Determine the [x, y] coordinate at the center of the cell enclosing the given text.  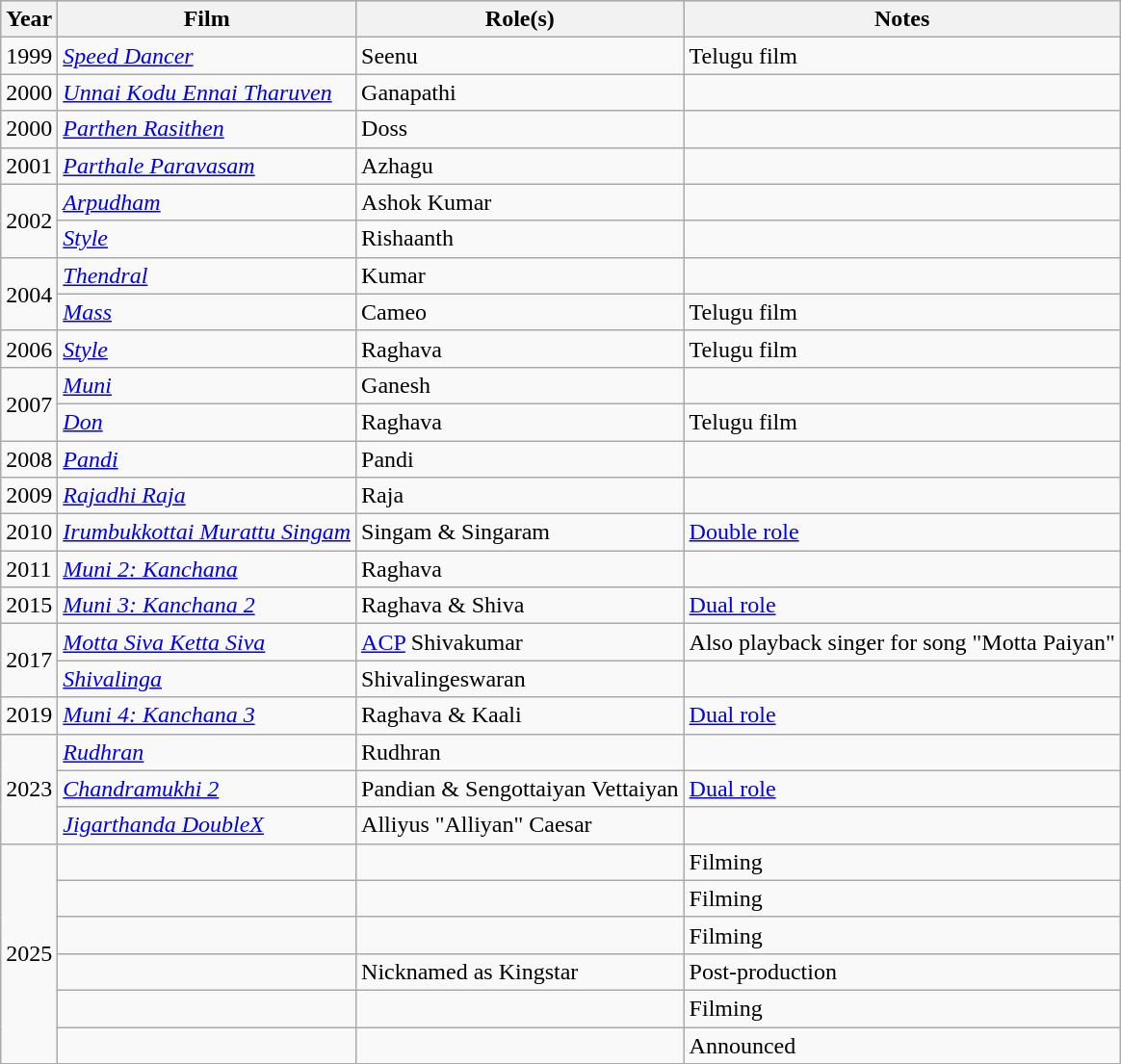
Muni 4: Kanchana 3 [207, 715]
Raghava & Shiva [520, 606]
Announced [901, 1045]
Arpudham [207, 202]
Kumar [520, 275]
Ganapathi [520, 92]
Irumbukkottai Murattu Singam [207, 532]
Azhagu [520, 166]
Cameo [520, 312]
Post-production [901, 972]
2008 [29, 459]
Muni 3: Kanchana 2 [207, 606]
2023 [29, 789]
Mass [207, 312]
Also playback singer for song "Motta Paiyan" [901, 642]
Double role [901, 532]
2017 [29, 661]
Role(s) [520, 19]
Chandramukhi 2 [207, 789]
Rajadhi Raja [207, 496]
2001 [29, 166]
Shivalingeswaran [520, 679]
2002 [29, 221]
Ashok Kumar [520, 202]
2007 [29, 403]
Notes [901, 19]
Rishaanth [520, 239]
Shivalinga [207, 679]
2025 [29, 953]
2015 [29, 606]
2010 [29, 532]
1999 [29, 56]
Raja [520, 496]
Raghava & Kaali [520, 715]
Pandian & Sengottaiyan Vettaiyan [520, 789]
Unnai Kodu Ennai Tharuven [207, 92]
2011 [29, 569]
Speed Dancer [207, 56]
Film [207, 19]
Muni 2: Kanchana [207, 569]
2009 [29, 496]
Singam & Singaram [520, 532]
Don [207, 422]
Jigarthanda DoubleX [207, 825]
2019 [29, 715]
Nicknamed as Kingstar [520, 972]
2006 [29, 349]
Alliyus "Alliyan" Caesar [520, 825]
Year [29, 19]
2004 [29, 294]
Ganesh [520, 385]
Parthale Paravasam [207, 166]
Muni [207, 385]
Seenu [520, 56]
Thendral [207, 275]
Doss [520, 129]
ACP Shivakumar [520, 642]
Parthen Rasithen [207, 129]
Motta Siva Ketta Siva [207, 642]
